Extract the (X, Y) coordinate from the center of the cell holding the provided text.  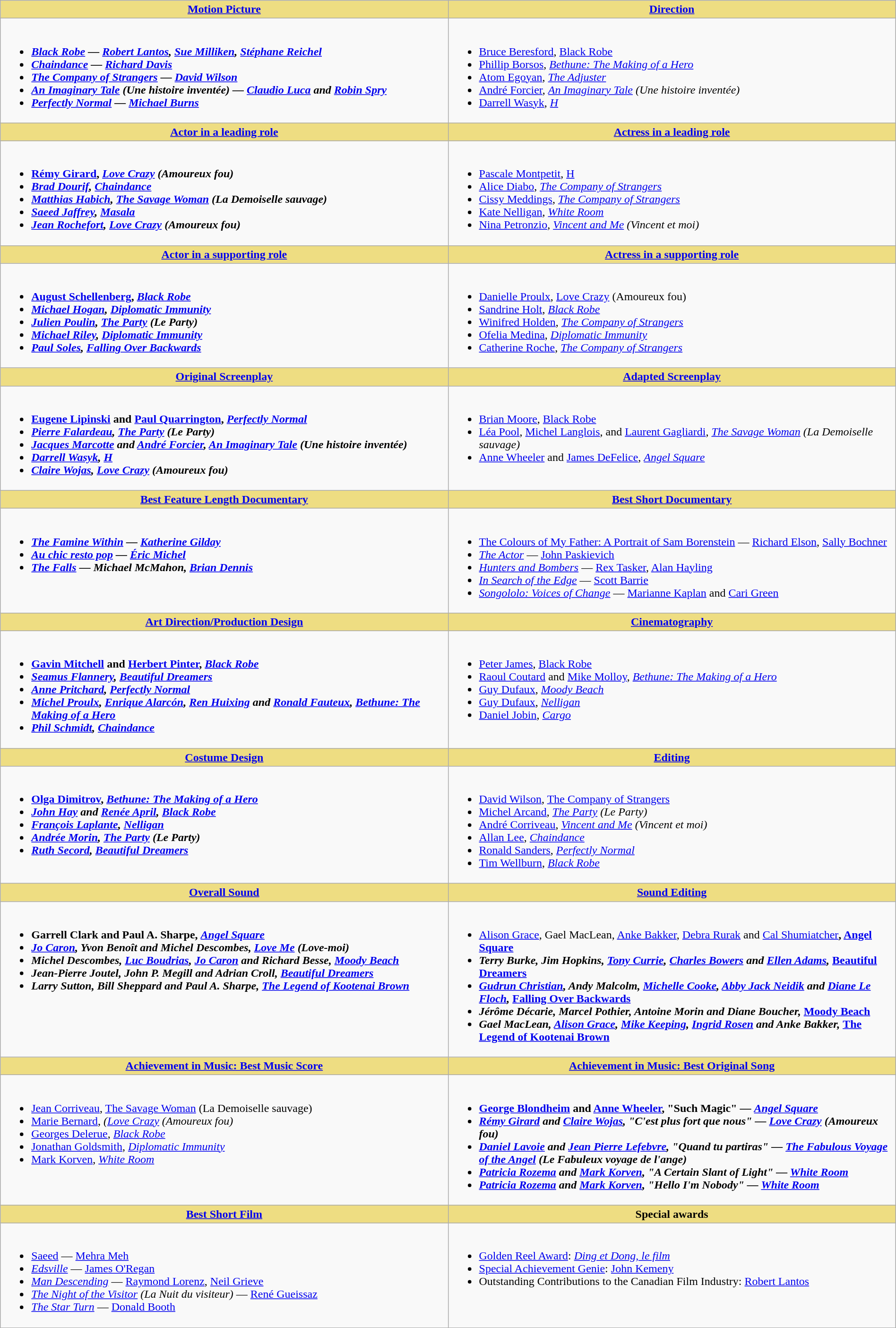
Adapted Screenplay (672, 377)
Golden Reel Award: Ding et Dong, le filmSpecial Achievement Genie: John KemenyOutstanding Contributions to the Canadian Film Industry: Robert Lantos (672, 1276)
Cinematography (672, 622)
Overall Sound (224, 893)
Actor in a supporting role (224, 254)
Editing (672, 757)
Achievement in Music: Best Music Score (224, 1066)
Art Direction/Production Design (224, 622)
Direction (672, 9)
The Famine Within — Katherine GildayAu chic resto pop — Éric MichelThe Falls — Michael McMahon, Brian Dennis (224, 561)
Actor in a leading role (224, 132)
Actress in a leading role (672, 132)
Peter James, Black RobeRaoul Coutard and Mike Molloy, Bethune: The Making of a HeroGuy Dufaux, Moody BeachGuy Dufaux, NelliganDaniel Jobin, Cargo (672, 689)
Actress in a supporting role (672, 254)
Best Short Documentary (672, 499)
Achievement in Music: Best Original Song (672, 1066)
Costume Design (224, 757)
Best Short Film (224, 1214)
Sound Editing (672, 893)
Best Feature Length Documentary (224, 499)
Special awards (672, 1214)
Motion Picture (224, 9)
Original Screenplay (224, 377)
